Identify which cell holds the provided text, then report its [X, Y] central coordinate. 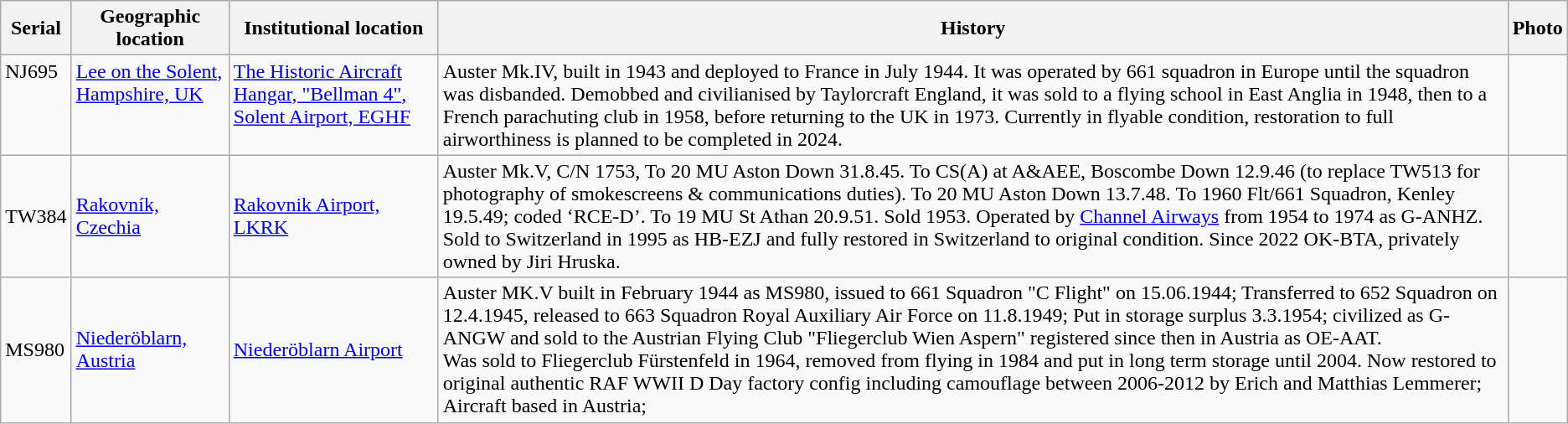
Institutional location [333, 28]
Rakovnik Airport, LKRK [333, 216]
Niederöblarn, Austria [150, 350]
History [973, 28]
TW384 [36, 216]
Rakovník, Czechia [150, 216]
Lee on the Solent, Hampshire, UK [150, 106]
NJ695 [36, 106]
MS980 [36, 350]
The Historic Aircraft Hangar, "Bellman 4", Solent Airport, EGHF [333, 106]
Serial [36, 28]
Photo [1538, 28]
Geographic location [150, 28]
Niederöblarn Airport [333, 350]
